For the text-containing cell, return its midpoint in [X, Y] coordinate format. 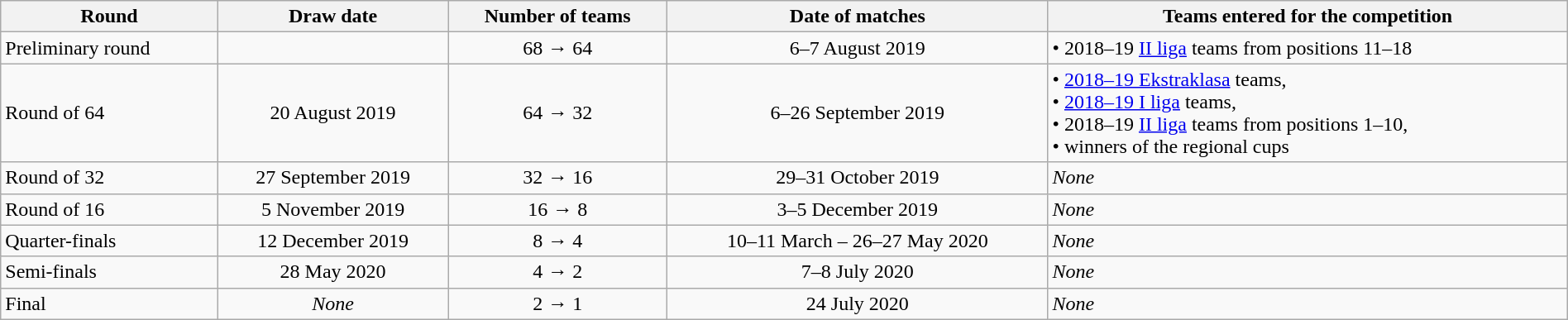
24 July 2020 [858, 303]
5 November 2019 [332, 209]
Final [109, 303]
Quarter-finals [109, 241]
20 August 2019 [332, 112]
Date of matches [858, 17]
3–5 December 2019 [858, 209]
4 → 2 [557, 272]
29–31 October 2019 [858, 178]
• 2018–19 Ekstraklasa teams,• 2018–19 I liga teams,• 2018–19 II liga teams from positions 1–10,• winners of the regional cups [1307, 112]
16 → 8 [557, 209]
Round of 64 [109, 112]
32 → 16 [557, 178]
Teams entered for the competition [1307, 17]
Draw date [332, 17]
6–26 September 2019 [858, 112]
68 → 64 [557, 48]
64 → 32 [557, 112]
8 → 4 [557, 241]
Semi-finals [109, 272]
Preliminary round [109, 48]
6–7 August 2019 [858, 48]
Round [109, 17]
Round of 16 [109, 209]
27 September 2019 [332, 178]
Round of 32 [109, 178]
10–11 March – 26–27 May 2020 [858, 241]
7–8 July 2020 [858, 272]
• 2018–19 II liga teams from positions 11–18 [1307, 48]
12 December 2019 [332, 241]
Number of teams [557, 17]
2 → 1 [557, 303]
28 May 2020 [332, 272]
